Output the [x, y] coordinate of the center of the cell containing the given text.  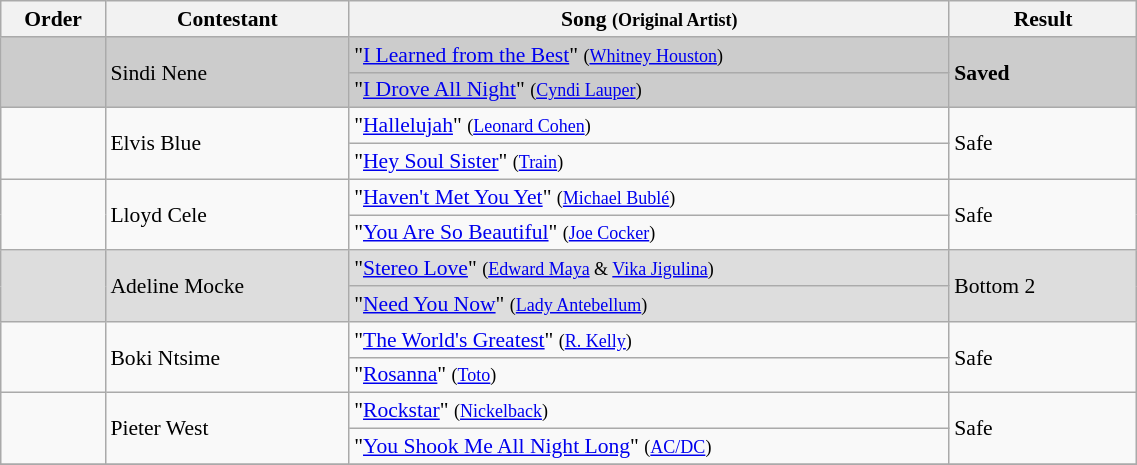
"Need You Now" (Lady Antebellum) [649, 304]
"Stereo Love" (Edward Maya & Vika Jigulina) [649, 269]
Adeline Mocke [227, 286]
Bottom 2 [1043, 286]
Result [1043, 19]
Song (Original Artist) [649, 19]
Saved [1043, 72]
Order [54, 19]
"Rosanna" (Toto) [649, 375]
"Rockstar" (Nickelback) [649, 411]
Contestant [227, 19]
Sindi Nene [227, 72]
"You Shook Me All Night Long" (AC/DC) [649, 447]
"The World's Greatest" (R. Kelly) [649, 340]
Elvis Blue [227, 144]
"Hey Soul Sister" (Train) [649, 162]
"Hallelujah" (Leonard Cohen) [649, 126]
Pieter West [227, 428]
Boki Ntsime [227, 358]
"Haven't Met You Yet" (Michael Bublé) [649, 197]
"I Learned from the Best" (Whitney Houston) [649, 55]
Lloyd Cele [227, 214]
"You Are So Beautiful" (Joe Cocker) [649, 233]
"I Drove All Night" (Cyndi Lauper) [649, 90]
